Determine the [x, y] coordinate at the center of the cell enclosing the given text.  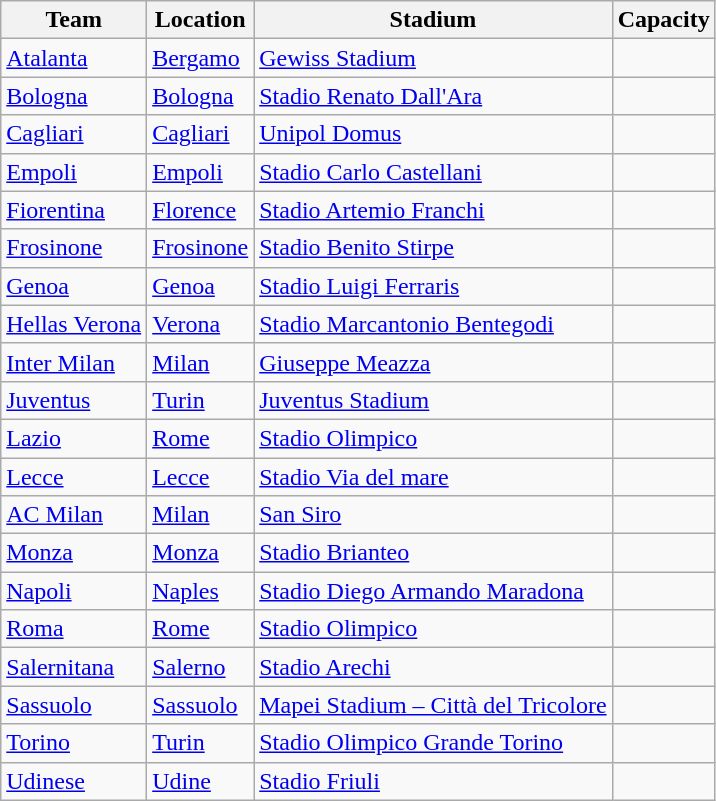
Stadio Brianteo [433, 553]
Florence [200, 210]
AC Milan [74, 515]
Capacity [664, 20]
Stadio Arechi [433, 667]
Stadium [433, 20]
Fiorentina [74, 210]
Stadio Luigi Ferraris [433, 286]
Location [200, 20]
Mapei Stadium – Città del Tricolore [433, 705]
Salernitana [74, 667]
Stadio Carlo Castellani [433, 172]
Atalanta [74, 58]
Juventus Stadium [433, 400]
Stadio Friuli [433, 781]
Stadio Diego Armando Maradona [433, 591]
Gewiss Stadium [433, 58]
San Siro [433, 515]
Lazio [74, 438]
Stadio Benito Stirpe [433, 248]
Naples [200, 591]
Verona [200, 324]
Giuseppe Meazza [433, 362]
Unipol Domus [433, 134]
Team [74, 20]
Juventus [74, 400]
Stadio Olimpico Grande Torino [433, 743]
Stadio Via del mare [433, 477]
Salerno [200, 667]
Torino [74, 743]
Bergamo [200, 58]
Stadio Renato Dall'Ara [433, 96]
Stadio Marcantonio Bentegodi [433, 324]
Roma [74, 629]
Udinese [74, 781]
Inter Milan [74, 362]
Udine [200, 781]
Hellas Verona [74, 324]
Napoli [74, 591]
Stadio Artemio Franchi [433, 210]
